Return [X, Y] of the center of cell containing provided text 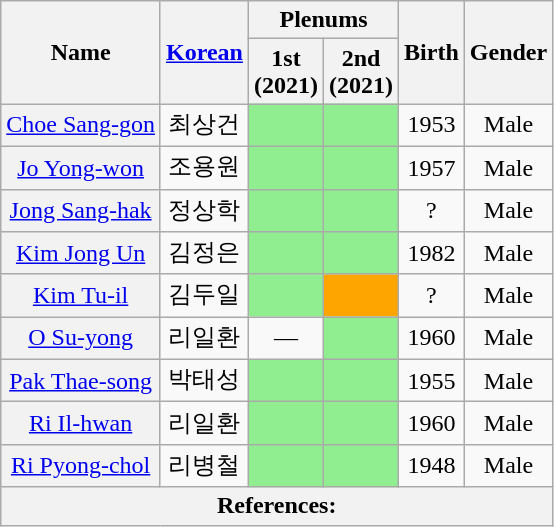
— [286, 338]
Pak Thae-song [81, 380]
2nd(2021) [360, 72]
조용원 [204, 168]
Plenums [323, 20]
1953 [432, 126]
박태성 [204, 380]
Choe Sang-gon [81, 126]
리병철 [204, 466]
1955 [432, 380]
정상학 [204, 210]
Jo Yong-won [81, 168]
Kim Tu-il [81, 296]
References: [277, 506]
김정은 [204, 254]
Name [81, 52]
Korean [204, 52]
1948 [432, 466]
Jong Sang-hak [81, 210]
1st(2021) [286, 72]
Kim Jong Un [81, 254]
Ri Il-hwan [81, 424]
Gender [508, 52]
최상건 [204, 126]
1982 [432, 254]
Ri Pyong-chol [81, 466]
김두일 [204, 296]
1957 [432, 168]
O Su-yong [81, 338]
Birth [432, 52]
